From the cell containing the given text, extract its center point as [x, y] coordinate. 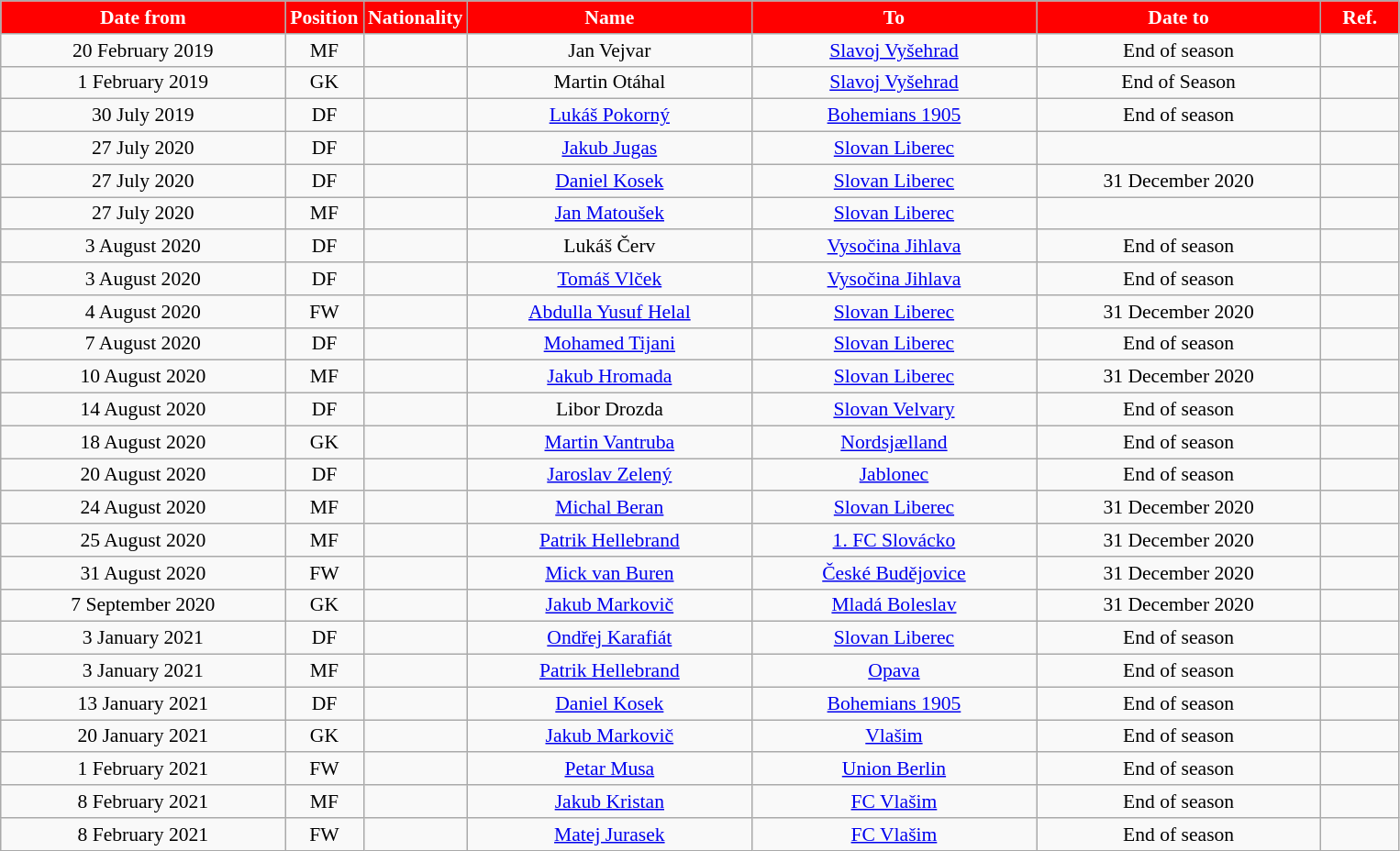
Date from [143, 17]
Jakub Hromada [609, 377]
20 August 2020 [143, 475]
Abdulla Yusuf Helal [609, 312]
Mohamed Tijani [609, 344]
18 August 2020 [143, 442]
Ref. [1360, 17]
Lukáš Červ [609, 247]
14 August 2020 [143, 410]
Michal Beran [609, 508]
1 February 2021 [143, 769]
Mick van Buren [609, 573]
7 September 2020 [143, 605]
Opava [894, 671]
Martin Otáhal [609, 83]
Nordsjælland [894, 442]
Jan Vejvar [609, 50]
20 February 2019 [143, 50]
20 January 2021 [143, 736]
Martin Vantruba [609, 442]
To [894, 17]
7 August 2020 [143, 344]
Ondřej Karafiát [609, 638]
České Budějovice [894, 573]
Lukáš Pokorný [609, 116]
1 February 2019 [143, 83]
Date to [1179, 17]
Jaroslav Zelený [609, 475]
End of Season [1179, 83]
Jan Matoušek [609, 214]
Matej Jurasek [609, 834]
Jakub Jugas [609, 149]
Slovan Velvary [894, 410]
Vlašim [894, 736]
31 August 2020 [143, 573]
Mladá Boleslav [894, 605]
Nationality [415, 17]
10 August 2020 [143, 377]
13 January 2021 [143, 703]
25 August 2020 [143, 540]
Tomáš Vlček [609, 279]
1. FC Slovácko [894, 540]
4 August 2020 [143, 312]
30 July 2019 [143, 116]
24 August 2020 [143, 508]
Petar Musa [609, 769]
Name [609, 17]
Position [325, 17]
Union Berlin [894, 769]
Jakub Kristan [609, 801]
Jablonec [894, 475]
Libor Drozda [609, 410]
